Detect which cell encompasses the target text, then output its [X, Y] center coordinate. 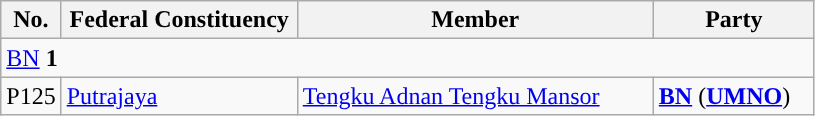
Federal Constituency [179, 20]
Party [734, 20]
Tengku Adnan Tengku Mansor [475, 96]
Putrajaya [179, 96]
BN 1 [408, 58]
No. [31, 20]
Member [475, 20]
BN (UMNO) [734, 96]
P125 [31, 96]
